Detect which cell encompasses the target text, then output its [X, Y] center coordinate. 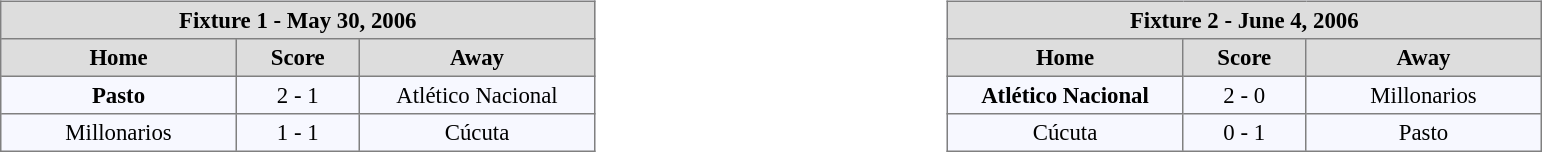
1 - 1 [298, 133]
2 - 1 [298, 95]
Fixture 2 - June 4, 2006 [1244, 20]
Fixture 1 - May 30, 2006 [298, 20]
2 - 0 [1244, 95]
0 - 1 [1244, 133]
